Identify which cell holds the provided text, then report its (X, Y) central coordinate. 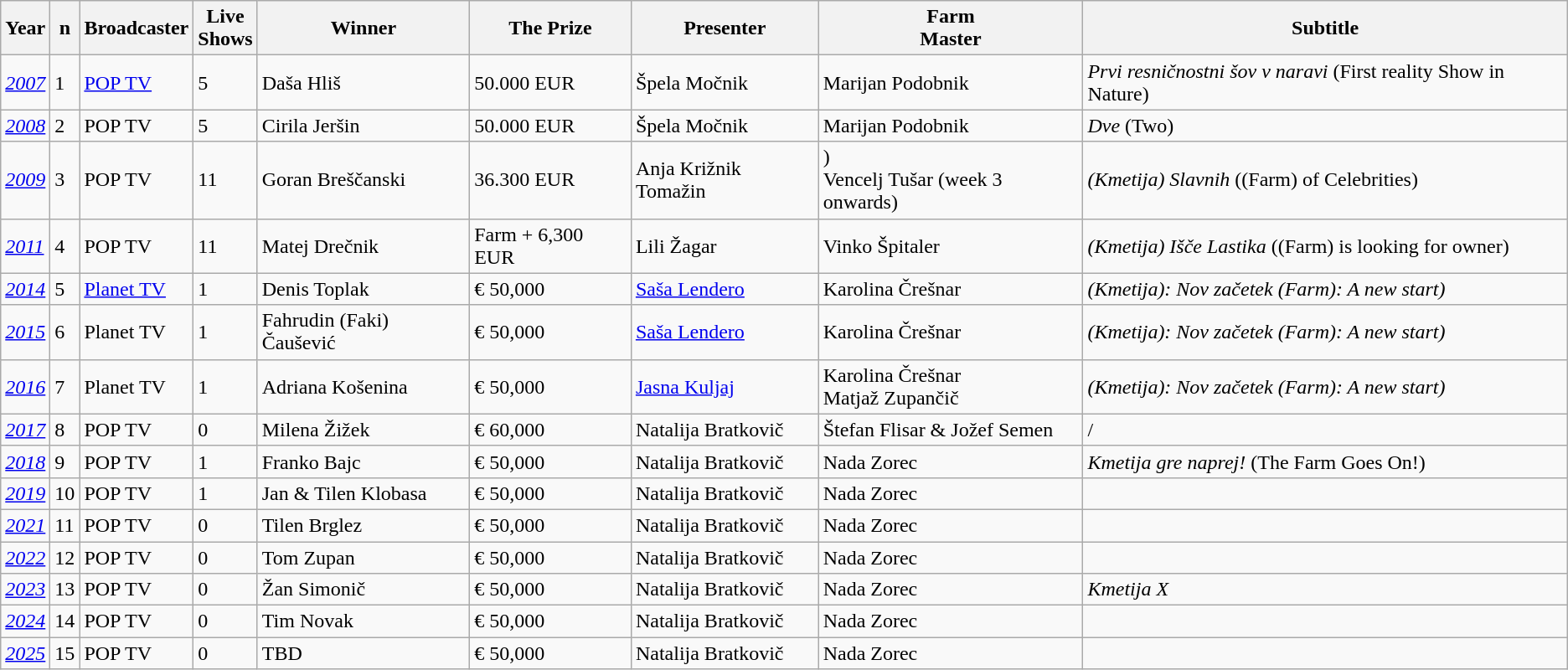
2022 (25, 557)
Adriana Košenina (364, 387)
Kmetija gre naprej! (The Farm Goes On!) (1325, 461)
2014 (25, 289)
7 (65, 387)
The Prize (551, 28)
2 (65, 126)
2009 (25, 180)
2021 (25, 525)
Presenter (725, 28)
Subtitle (1325, 28)
2023 (25, 590)
12 (65, 557)
2018 (25, 461)
Tom Zupan (364, 557)
4 (65, 246)
13 (65, 590)
6 (65, 332)
n (65, 28)
3 (65, 180)
Matej Drečnik (364, 246)
Tim Novak (364, 621)
Winner (364, 28)
Tilen Brglez (364, 525)
Kmetija X (1325, 590)
2008 (25, 126)
Anja Križnik Tomažin (725, 180)
Daša Hliš (364, 82)
14 (65, 621)
Jan & Tilen Klobasa (364, 493)
Štefan Flisar & Jožef Semen (951, 430)
Goran Breščanski (364, 180)
Žan Simonič (364, 590)
Karolina ČrešnarMatjaž Zupančič (951, 387)
2019 (25, 493)
Cirila Jeršin (364, 126)
/ (1325, 430)
2025 (25, 653)
Vinko Špitaler (951, 246)
2015 (25, 332)
)Vencelj Tušar (week 3 onwards) (951, 180)
FarmMaster (951, 28)
2011 (25, 246)
8 (65, 430)
Milena Žižek (364, 430)
TBD (364, 653)
2007 (25, 82)
15 (65, 653)
Jasna Kuljaj (725, 387)
LiveShows (225, 28)
Dve (Two) (1325, 126)
Denis Toplak (364, 289)
(Kmetija) Išče Lastika ((Farm) is looking for owner) (1325, 246)
36.300 EUR (551, 180)
Lili Žagar (725, 246)
Fahrudin (Faki) Čaušević (364, 332)
Farm + 6,300 EUR (551, 246)
Prvi resničnostni šov v naravi (First reality Show in Nature) (1325, 82)
10 (65, 493)
(Kmetija) Slavnih ((Farm) of Celebrities) (1325, 180)
Franko Bajc (364, 461)
2016 (25, 387)
2017 (25, 430)
2024 (25, 621)
Year (25, 28)
9 (65, 461)
Broadcaster (137, 28)
€ 60,000 (551, 430)
